For the text-containing cell, return its midpoint in [X, Y] coordinate format. 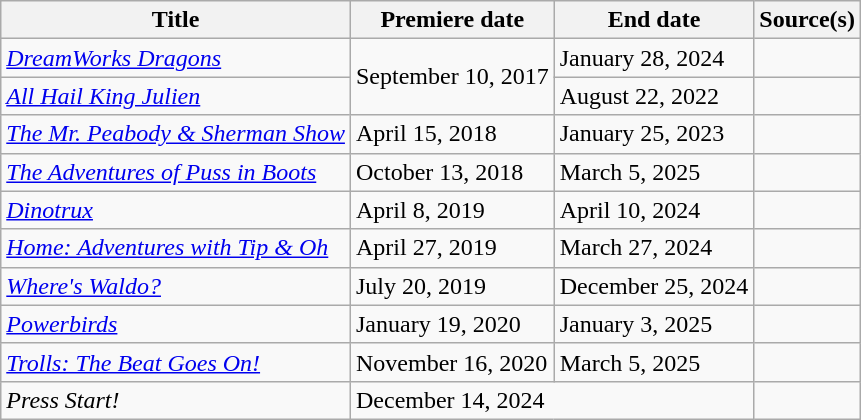
September 10, 2017 [452, 77]
Home: Adventures with Tip & Oh [176, 248]
DreamWorks Dragons [176, 58]
Trolls: The Beat Goes On! [176, 362]
November 16, 2020 [452, 362]
January 3, 2025 [654, 324]
April 27, 2019 [452, 248]
The Mr. Peabody & Sherman Show [176, 134]
December 25, 2024 [654, 286]
All Hail King Julien [176, 96]
April 8, 2019 [452, 210]
July 20, 2019 [452, 286]
Where's Waldo? [176, 286]
October 13, 2018 [452, 172]
End date [654, 20]
December 14, 2024 [552, 400]
March 27, 2024 [654, 248]
January 19, 2020 [452, 324]
Premiere date [452, 20]
April 10, 2024 [654, 210]
Dinotrux [176, 210]
January 28, 2024 [654, 58]
Title [176, 20]
Powerbirds [176, 324]
August 22, 2022 [654, 96]
Source(s) [808, 20]
The Adventures of Puss in Boots [176, 172]
Press Start! [176, 400]
April 15, 2018 [452, 134]
January 25, 2023 [654, 134]
